Provide the (X, Y) coordinate of the cell's center where the given text is located.  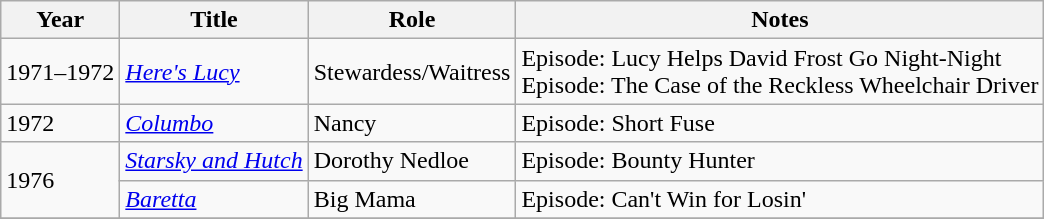
Here's Lucy (214, 72)
Episode: Bounty Hunter (780, 161)
Big Mama (412, 199)
Notes (780, 20)
1971–1972 (60, 72)
Episode: Short Fuse (780, 123)
1972 (60, 123)
Stewardess/Waitress (412, 72)
Nancy (412, 123)
Episode: Lucy Helps David Frost Go Night-NightEpisode: The Case of the Reckless Wheelchair Driver (780, 72)
Role (412, 20)
1976 (60, 180)
Starsky and Hutch (214, 161)
Columbo (214, 123)
Dorothy Nedloe (412, 161)
Baretta (214, 199)
Title (214, 20)
Year (60, 20)
Episode: Can't Win for Losin' (780, 199)
